Capture the cell that displays the provided text and extract its (x, y) central coordinate. 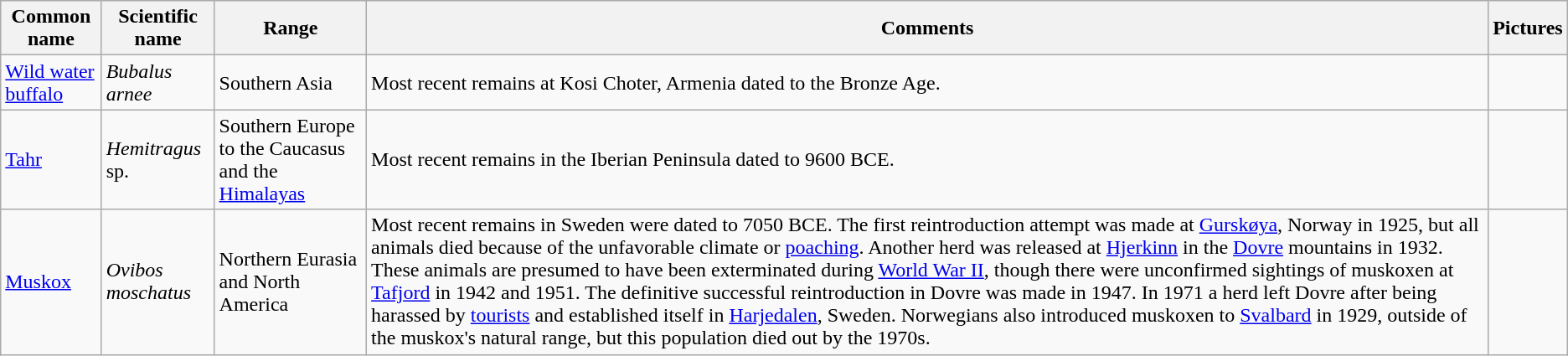
Southern Europe to the Caucasus and the Himalayas (291, 159)
Scientific name (157, 28)
Northern Eurasia and North America (291, 281)
Hemitragus sp. (157, 159)
Range (291, 28)
Most recent remains at Kosi Choter, Armenia dated to the Bronze Age. (928, 82)
Most recent remains in the Iberian Peninsula dated to 9600 BCE. (928, 159)
Ovibos moschatus (157, 281)
Muskox (51, 281)
Comments (928, 28)
Bubalus arnee (157, 82)
Common name (51, 28)
Southern Asia (291, 82)
Tahr (51, 159)
Wild water buffalo (51, 82)
Pictures (1528, 28)
